Detect which cell encompasses the target text, then output its (x, y) center coordinate. 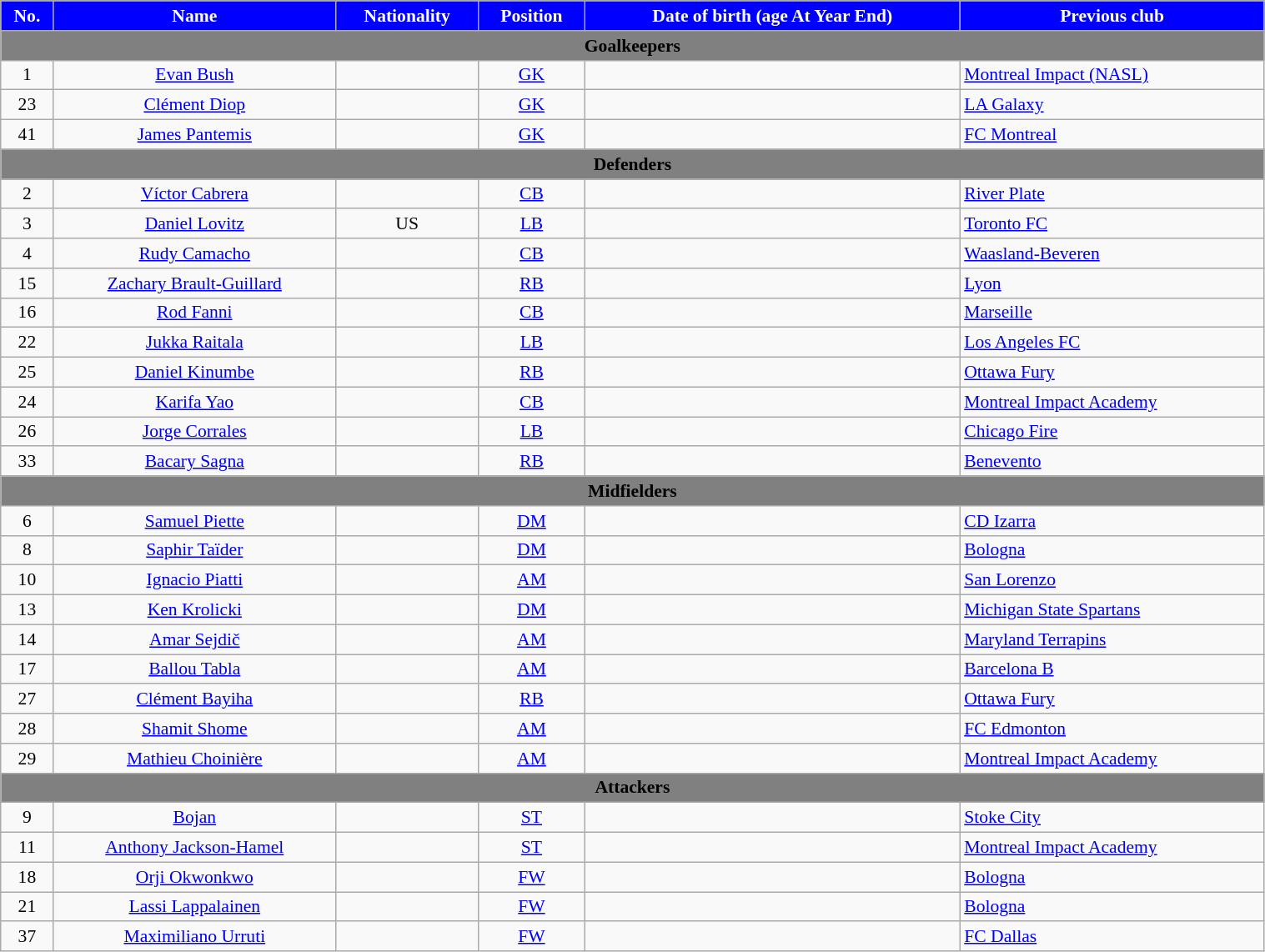
FC Edmonton (1112, 729)
San Lorenzo (1112, 580)
Shamit Shome (195, 729)
25 (27, 373)
James Pantemis (195, 135)
Ken Krolicki (195, 610)
Saphir Taïder (195, 550)
21 (27, 907)
3 (27, 224)
Evan Bush (195, 75)
10 (27, 580)
9 (27, 818)
Lassi Lappalainen (195, 907)
Previous club (1112, 16)
Bojan (195, 818)
CD Izarra (1112, 521)
No. (27, 16)
Attackers (632, 788)
Karifa Yao (195, 402)
Maryland Terrapins (1112, 639)
13 (27, 610)
Montreal Impact (NASL) (1112, 75)
14 (27, 639)
US (407, 224)
1 (27, 75)
Goalkeepers (632, 46)
Zachary Brault-Guillard (195, 283)
17 (27, 669)
Toronto FC (1112, 224)
33 (27, 462)
Jorge Corrales (195, 432)
Maximiliano Urruti (195, 937)
28 (27, 729)
Midfielders (632, 491)
Bacary Sagna (195, 462)
LA Galaxy (1112, 105)
11 (27, 848)
Mathieu Choinière (195, 759)
18 (27, 877)
26 (27, 432)
Anthony Jackson-Hamel (195, 848)
Barcelona B (1112, 669)
41 (27, 135)
16 (27, 313)
Jukka Raitala (195, 343)
Michigan State Spartans (1112, 610)
Rudy Camacho (195, 253)
37 (27, 937)
Stoke City (1112, 818)
Víctor Cabrera (195, 194)
2 (27, 194)
Benevento (1112, 462)
Clément Diop (195, 105)
FC Dallas (1112, 937)
Amar Sejdič (195, 639)
Rod Fanni (195, 313)
8 (27, 550)
Name (195, 16)
FC Montreal (1112, 135)
27 (27, 699)
River Plate (1112, 194)
Ballou Tabla (195, 669)
Daniel Kinumbe (195, 373)
Defenders (632, 164)
Position (532, 16)
Marseille (1112, 313)
Daniel Lovitz (195, 224)
23 (27, 105)
Waasland-Beveren (1112, 253)
Ignacio Piatti (195, 580)
Chicago Fire (1112, 432)
6 (27, 521)
Los Angeles FC (1112, 343)
15 (27, 283)
Lyon (1112, 283)
Nationality (407, 16)
22 (27, 343)
4 (27, 253)
Orji Okwonkwo (195, 877)
29 (27, 759)
Date of birth (age At Year End) (772, 16)
Samuel Piette (195, 521)
24 (27, 402)
Clément Bayiha (195, 699)
